Detect which cell encompasses the target text, then output its [X, Y] center coordinate. 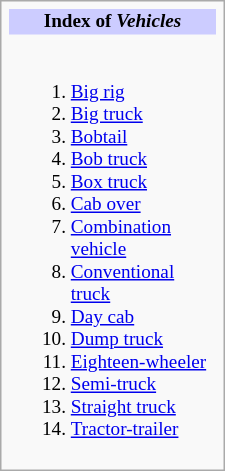
Index of Vehicles [112, 22]
